Return the [X, Y] coordinate for the center point of the cell that contains the specified text.  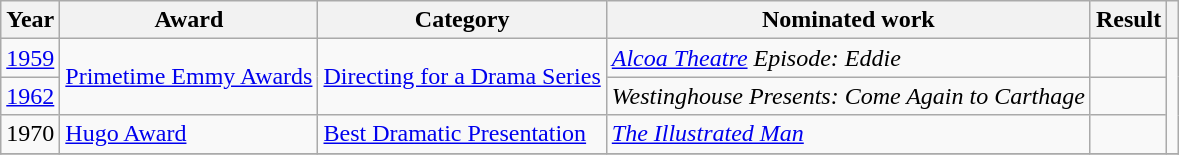
Primetime Emmy Awards [189, 77]
The Illustrated Man [848, 134]
Best Dramatic Presentation [462, 134]
1970 [30, 134]
Result [1128, 20]
Category [462, 20]
Hugo Award [189, 134]
Westinghouse Presents: Come Again to Carthage [848, 96]
1962 [30, 96]
Directing for a Drama Series [462, 77]
Alcoa Theatre Episode: Eddie [848, 58]
Nominated work [848, 20]
1959 [30, 58]
Award [189, 20]
Year [30, 20]
